Pinpoint the cell where the given text exists, returning its [x, y] midpoint coordinate. 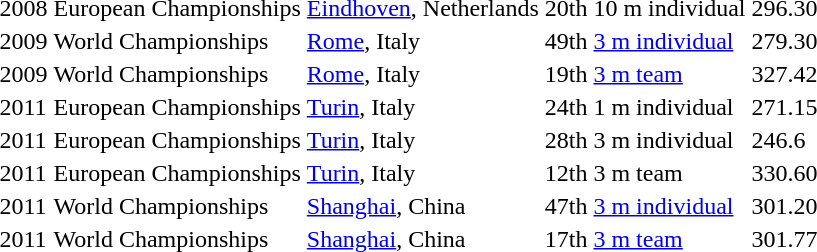
19th [566, 74]
28th [566, 140]
24th [566, 107]
49th [566, 41]
12th [566, 173]
Shanghai, China [422, 206]
1 m individual [670, 107]
47th [566, 206]
